Extract the (X, Y) coordinate from the center of the cell holding the provided text.  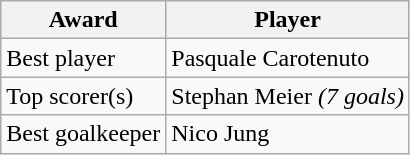
Best goalkeeper (84, 134)
Best player (84, 58)
Player (288, 20)
Top scorer(s) (84, 96)
Pasquale Carotenuto (288, 58)
Nico Jung (288, 134)
Award (84, 20)
Stephan Meier (7 goals) (288, 96)
